Return [x, y] of the center of cell containing provided text 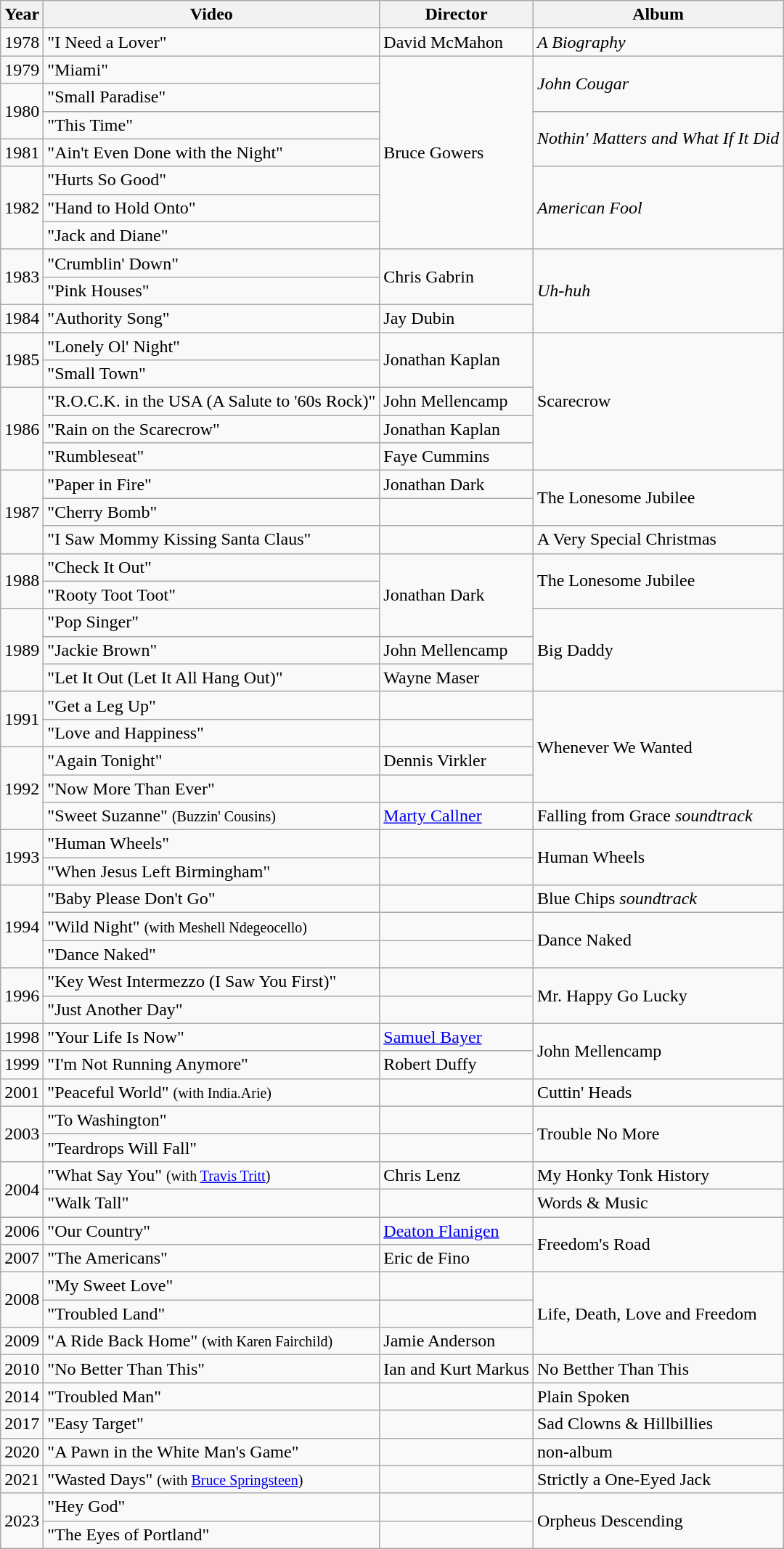
"The Americans" [212, 1259]
"Human Wheels" [212, 844]
"Miami" [212, 70]
"Teardrops Will Fall" [212, 1147]
Chris Lenz [457, 1175]
2021 [22, 1479]
"Rooty Toot Toot" [212, 595]
"Peaceful World" (with India.Arie) [212, 1092]
Faye Cummins [457, 457]
Plain Spoken [658, 1396]
No Betther Than This [658, 1369]
"I Need a Lover" [212, 42]
Big Daddy [658, 650]
Year [22, 15]
non-album [658, 1452]
1987 [22, 512]
2001 [22, 1092]
"Sweet Suzanne" (Buzzin' Cousins) [212, 816]
Falling from Grace soundtrack [658, 816]
"Let It Out (Let It All Hang Out)" [212, 678]
2007 [22, 1259]
"Ain't Even Done with the Night" [212, 153]
2017 [22, 1424]
"Walk Tall" [212, 1203]
"Pink Houses" [212, 290]
Life, Death, Love and Freedom [658, 1314]
"Hand to Hold Onto" [212, 208]
2020 [22, 1452]
A Biography [658, 42]
"Baby Please Don't Go" [212, 899]
Mr. Happy Go Lucky [658, 996]
David McMahon [457, 42]
"Small Paradise" [212, 97]
"When Jesus Left Birmingham" [212, 871]
"Our Country" [212, 1231]
Scarecrow [658, 402]
"A Ride Back Home" (with Karen Fairchild) [212, 1341]
2009 [22, 1341]
1994 [22, 927]
Deaton Flanigen [457, 1231]
"Small Town" [212, 374]
2004 [22, 1189]
2006 [22, 1231]
1981 [22, 153]
A Very Special Christmas [658, 540]
Whenever We Wanted [658, 747]
"Pop Singer" [212, 622]
Ian and Kurt Markus [457, 1369]
Jamie Anderson [457, 1341]
Nothin' Matters and What If It Did [658, 139]
"Wild Night" (with Meshell Ndegeocello) [212, 927]
"Authority Song" [212, 318]
Orpheus Descending [658, 1521]
Robert Duffy [457, 1065]
Director [457, 15]
Human Wheels [658, 858]
Cuttin' Heads [658, 1092]
Marty Callner [457, 816]
Eric de Fino [457, 1259]
Samuel Bayer [457, 1037]
1999 [22, 1065]
1992 [22, 788]
"Check It Out" [212, 567]
1978 [22, 42]
Sad Clowns & Hillbillies [658, 1424]
"Troubled Man" [212, 1396]
Uh-huh [658, 290]
"Love and Happiness" [212, 733]
"Jack and Diane" [212, 235]
Dance Naked [658, 940]
"To Washington" [212, 1120]
Words & Music [658, 1203]
2003 [22, 1134]
"Cherry Bomb" [212, 512]
Trouble No More [658, 1134]
Freedom's Road [658, 1245]
"This Time" [212, 125]
"Easy Target" [212, 1424]
1989 [22, 650]
"Paper in Fire" [212, 484]
American Fool [658, 208]
"Crumblin' Down" [212, 263]
"Troubled Land" [212, 1314]
"The Eyes of Portland" [212, 1534]
1985 [22, 360]
Jay Dubin [457, 318]
1979 [22, 70]
Chris Gabrin [457, 277]
"Just Another Day" [212, 1009]
"Get a Leg Up" [212, 705]
1998 [22, 1037]
1986 [22, 429]
"My Sweet Love" [212, 1286]
"Rain on the Scarecrow" [212, 429]
"A Pawn in the White Man's Game" [212, 1452]
1988 [22, 581]
"What Say You" (with Travis Tritt) [212, 1175]
"No Better Than This" [212, 1369]
2023 [22, 1521]
1993 [22, 858]
2014 [22, 1396]
Album [658, 15]
2008 [22, 1300]
Wayne Maser [457, 678]
"R.O.C.K. in the USA (A Salute to '60s Rock)" [212, 402]
Dennis Virkler [457, 760]
"Again Tonight" [212, 760]
"Key West Intermezzo (I Saw You First)" [212, 982]
My Honky Tonk History [658, 1175]
John Cougar [658, 84]
Blue Chips soundtrack [658, 899]
"Rumbleseat" [212, 457]
"Hurts So Good" [212, 180]
Strictly a One-Eyed Jack [658, 1479]
"Now More Than Ever" [212, 788]
1984 [22, 318]
"Your Life Is Now" [212, 1037]
2010 [22, 1369]
1996 [22, 996]
"Dance Naked" [212, 954]
1982 [22, 208]
Bruce Gowers [457, 153]
"Jackie Brown" [212, 650]
Video [212, 15]
1980 [22, 111]
"I'm Not Running Anymore" [212, 1065]
"Wasted Days" (with Bruce Springsteen) [212, 1479]
"Hey God" [212, 1507]
"Lonely Ol' Night" [212, 346]
1983 [22, 277]
"I Saw Mommy Kissing Santa Claus" [212, 540]
1991 [22, 719]
